For the text-containing cell, return its midpoint in (x, y) coordinate format. 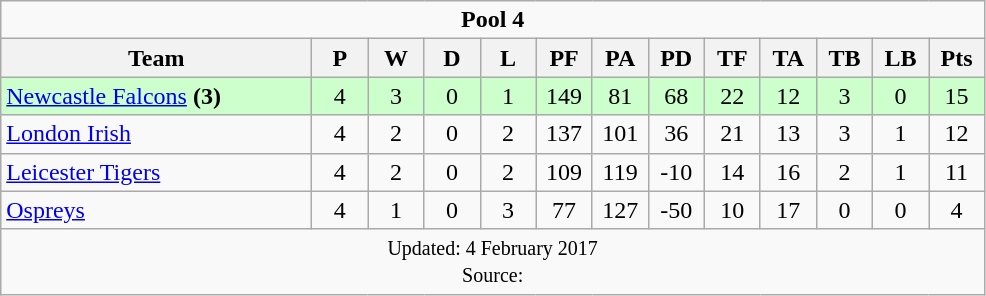
PF (564, 58)
PD (676, 58)
109 (564, 172)
-50 (676, 210)
149 (564, 96)
London Irish (156, 134)
Pool 4 (493, 20)
Newcastle Falcons (3) (156, 96)
W (396, 58)
68 (676, 96)
15 (956, 96)
P (340, 58)
TA (788, 58)
LB (900, 58)
TF (732, 58)
21 (732, 134)
13 (788, 134)
Leicester Tigers (156, 172)
-10 (676, 172)
16 (788, 172)
D (452, 58)
77 (564, 210)
137 (564, 134)
127 (620, 210)
22 (732, 96)
TB (844, 58)
81 (620, 96)
PA (620, 58)
36 (676, 134)
Ospreys (156, 210)
17 (788, 210)
Pts (956, 58)
10 (732, 210)
11 (956, 172)
119 (620, 172)
101 (620, 134)
L (508, 58)
Updated: 4 February 2017Source: (493, 262)
14 (732, 172)
Team (156, 58)
